Detect which cell encompasses the target text, then output its (X, Y) center coordinate. 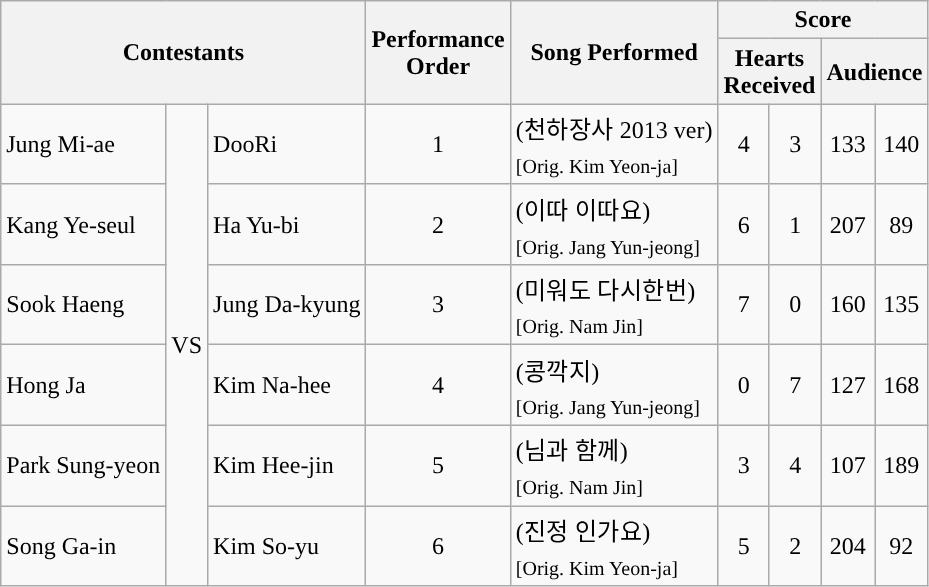
Park Sung-yeon (84, 465)
189 (902, 465)
(미워도 다시한번)[Orig. Nam Jin] (614, 305)
133 (848, 144)
(진정 인가요)[Orig. Kim Yeon-ja] (614, 546)
(천하장사 2013 ver)[Orig. Kim Yeon-ja] (614, 144)
Kim Na-hee (287, 385)
(이따 이따요)[Orig. Jang Yun-jeong] (614, 224)
89 (902, 224)
127 (848, 385)
135 (902, 305)
Jung Da-kyung (287, 305)
160 (848, 305)
168 (902, 385)
(님과 함께)[Orig. Nam Jin] (614, 465)
Ha Yu-bi (287, 224)
Audience (874, 72)
Score (823, 20)
140 (902, 144)
PerformanceOrder (438, 52)
Song Ga-in (84, 546)
92 (902, 546)
107 (848, 465)
Hong Ja (84, 385)
Jung Mi-ae (84, 144)
Song Performed (614, 52)
Contestants (184, 52)
(콩깍지)[Orig. Jang Yun-jeong] (614, 385)
Kang Ye-seul (84, 224)
Kim Hee-jin (287, 465)
DooRi (287, 144)
204 (848, 546)
VS (187, 345)
Kim So-yu (287, 546)
HeartsReceived (770, 72)
Sook Haeng (84, 305)
207 (848, 224)
